Return the (X, Y) coordinate for the center point of the cell that contains the specified text.  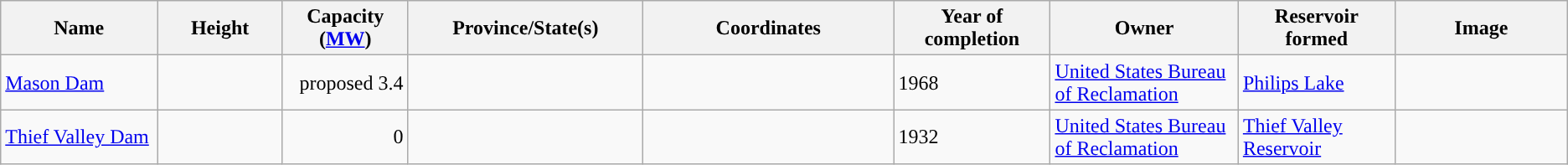
Thief Valley Reservoir (1317, 137)
Capacity (MW) (345, 28)
Reservoir formed (1317, 28)
Name (79, 28)
Owner (1144, 28)
Thief Valley Dam (79, 137)
Philips Lake (1317, 82)
Coordinates (769, 28)
Height (220, 28)
Image (1481, 28)
1968 (972, 82)
1932 (972, 137)
Year of completion (972, 28)
proposed 3.4 (345, 82)
Province/State(s) (526, 28)
0 (345, 137)
Mason Dam (79, 82)
